Extract the [X, Y] coordinate from the center of the cell holding the provided text.  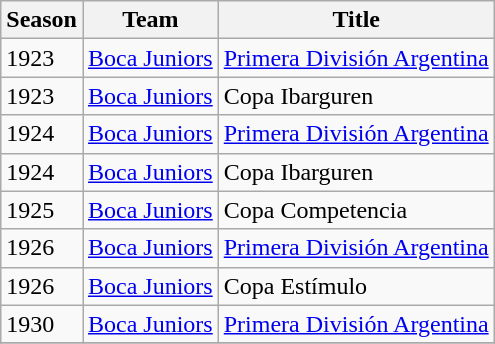
Copa Competencia [356, 210]
Title [356, 20]
Team [150, 20]
1930 [42, 324]
Copa Estímulo [356, 286]
Season [42, 20]
1925 [42, 210]
